For the text-containing cell, return its midpoint in [x, y] coordinate format. 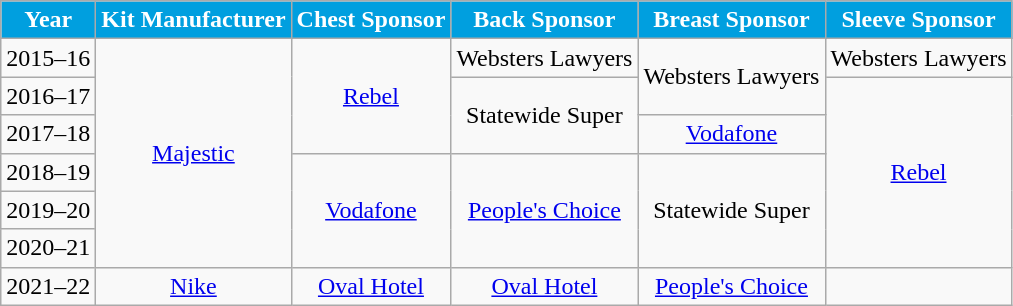
2015–16 [48, 58]
2019–20 [48, 210]
Back Sponsor [544, 20]
Kit Manufacturer [194, 20]
2016–17 [48, 96]
2017–18 [48, 134]
2018–19 [48, 172]
Chest Sponsor [371, 20]
2021–22 [48, 286]
Breast Sponsor [732, 20]
Sleeve Sponsor [918, 20]
Year [48, 20]
2020–21 [48, 248]
Nike [194, 286]
Majestic [194, 153]
